Provide the [X, Y] coordinate of the cell's center where the given text is located.  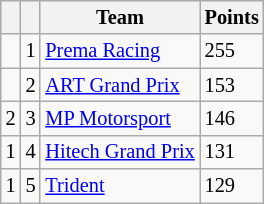
MP Motorsport [120, 118]
129 [232, 186]
153 [232, 85]
Team [120, 17]
255 [232, 51]
Prema Racing [120, 51]
3 [31, 118]
ART Grand Prix [120, 85]
Hitech Grand Prix [120, 152]
4 [31, 152]
131 [232, 152]
Points [232, 17]
146 [232, 118]
Trident [120, 186]
5 [31, 186]
